Search for the cell housing the specified text and yield its (x, y) center coordinate. 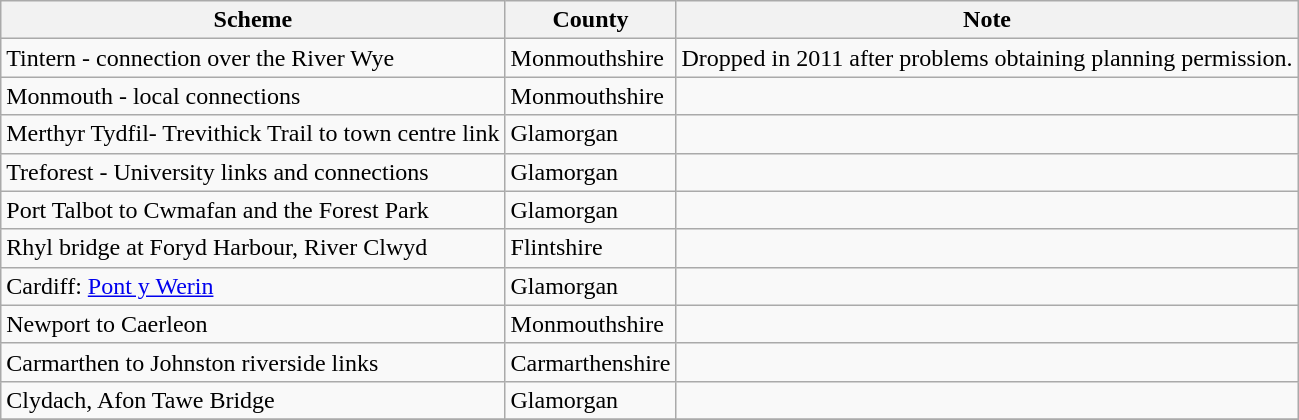
Port Talbot to Cwmafan and the Forest Park (253, 210)
Merthyr Tydfil- Trevithick Trail to town centre link (253, 134)
County (590, 20)
Flintshire (590, 248)
Dropped in 2011 after problems obtaining planning permission. (987, 58)
Cardiff: Pont y Werin (253, 286)
Scheme (253, 20)
Note (987, 20)
Treforest - University links and connections (253, 172)
Newport to Caerleon (253, 324)
Rhyl bridge at Foryd Harbour, River Clwyd (253, 248)
Monmouth - local connections (253, 96)
Carmarthen to Johnston riverside links (253, 362)
Clydach, Afon Tawe Bridge (253, 400)
Tintern - connection over the River Wye (253, 58)
Carmarthenshire (590, 362)
